From the cell containing the given text, extract its center point as [x, y] coordinate. 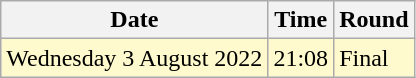
Time [301, 20]
Date [134, 20]
Round [374, 20]
Wednesday 3 August 2022 [134, 58]
Final [374, 58]
21:08 [301, 58]
